Return (X, Y) of the center of cell containing provided text 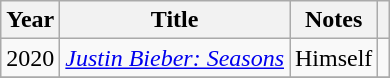
Justin Bieber: Seasons (175, 58)
Title (175, 20)
Year (30, 20)
2020 (30, 58)
Himself (334, 58)
Notes (334, 20)
